Return the [X, Y] coordinate for the center point of the cell that contains the specified text.  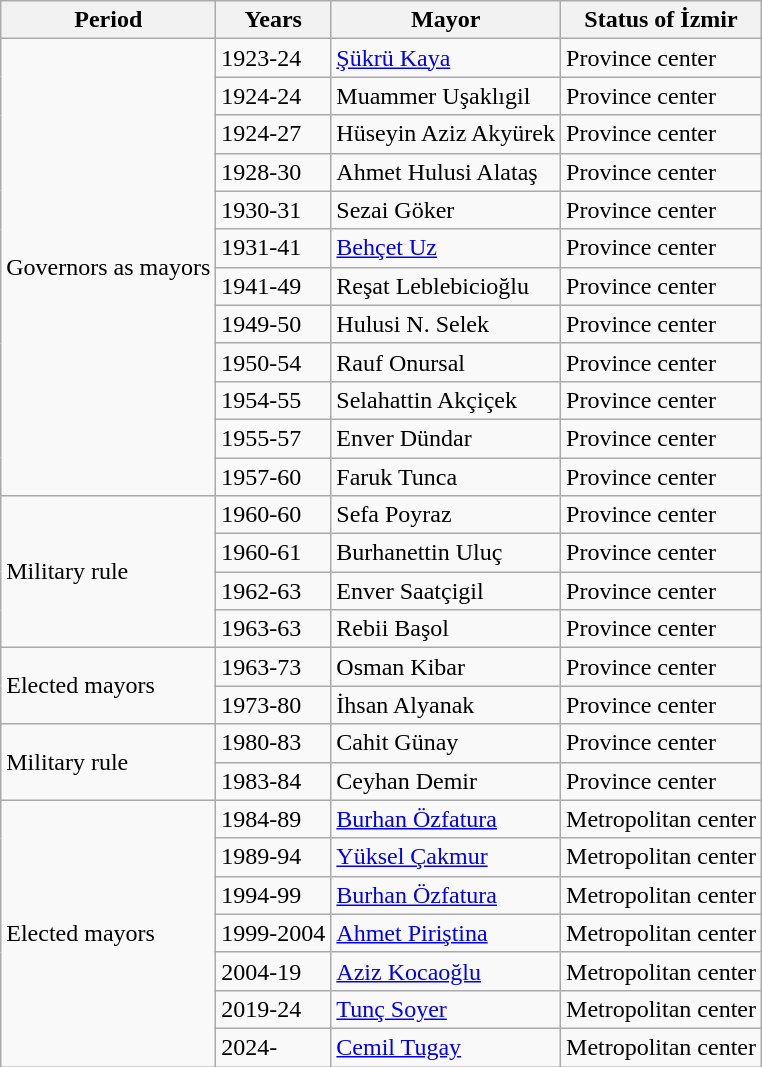
Burhanettin Uluç [446, 553]
Years [274, 20]
1960-61 [274, 553]
2004-19 [274, 971]
1957-60 [274, 477]
1954-55 [274, 400]
Aziz Kocaoğlu [446, 971]
Enver Dündar [446, 438]
Governors as mayors [108, 268]
Behçet Uz [446, 248]
1923-24 [274, 58]
1950-54 [274, 362]
1999-2004 [274, 933]
Sezai Göker [446, 210]
1924-24 [274, 96]
1973-80 [274, 705]
Reşat Leblebicioğlu [446, 286]
Mayor [446, 20]
Rauf Onursal [446, 362]
1963-63 [274, 629]
2024- [274, 1047]
1960-60 [274, 515]
Selahattin Akçiçek [446, 400]
Şükrü Kaya [446, 58]
Hüseyin Aziz Akyürek [446, 134]
1955-57 [274, 438]
1928-30 [274, 172]
Faruk Tunca [446, 477]
Ahmet Hulusi Alataş [446, 172]
Hulusi N. Selek [446, 324]
1980-83 [274, 743]
1963-73 [274, 667]
İhsan Alyanak [446, 705]
Yüksel Çakmur [446, 857]
1941-49 [274, 286]
Sefa Poyraz [446, 515]
2019-24 [274, 1009]
Ahmet Piriştina [446, 933]
1962-63 [274, 591]
Status of İzmir [662, 20]
Muammer Uşaklıgil [446, 96]
1924-27 [274, 134]
1989-94 [274, 857]
1994-99 [274, 895]
1983-84 [274, 781]
Enver Saatçigil [446, 591]
Cahit Günay [446, 743]
1949-50 [274, 324]
1931-41 [274, 248]
Ceyhan Demir [446, 781]
Rebii Başol [446, 629]
Period [108, 20]
1930-31 [274, 210]
Cemil Tugay [446, 1047]
Osman Kibar [446, 667]
1984-89 [274, 819]
Tunç Soyer [446, 1009]
